Provide the [X, Y] coordinate of the cell's center where the given text is located.  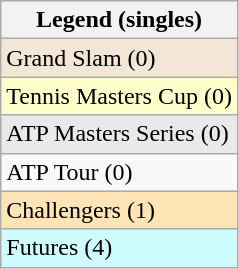
Futures (4) [120, 248]
Challengers (1) [120, 210]
ATP Masters Series (0) [120, 134]
Grand Slam (0) [120, 58]
Legend (singles) [120, 20]
Tennis Masters Cup (0) [120, 96]
ATP Tour (0) [120, 172]
